Determine the [X, Y] coordinate at the center of the cell enclosing the given text.  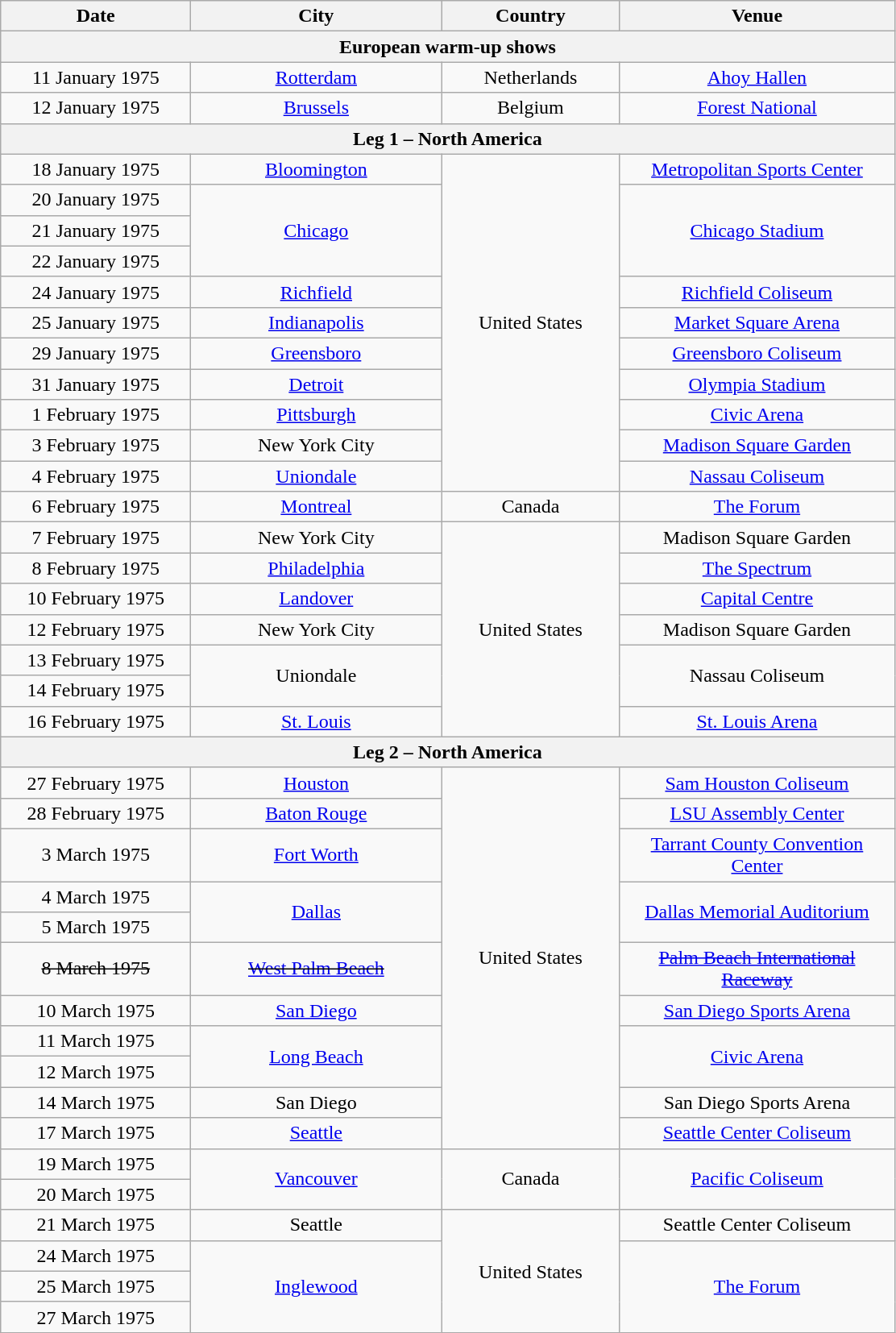
Greensboro [316, 353]
Dallas Memorial Auditorium [757, 912]
Palm Beach International Raceway [757, 969]
The Spectrum [757, 568]
31 January 1975 [96, 384]
Baton Rouge [316, 813]
4 February 1975 [96, 476]
Richfield Coliseum [757, 292]
Dallas [316, 912]
18 January 1975 [96, 169]
8 March 1975 [96, 969]
14 March 1975 [96, 1103]
22 January 1975 [96, 261]
7 February 1975 [96, 538]
St. Louis Arena [757, 721]
Country [530, 16]
Richfield [316, 292]
28 February 1975 [96, 813]
4 March 1975 [96, 897]
6 February 1975 [96, 507]
24 March 1975 [96, 1256]
LSU Assembly Center [757, 813]
Philadelphia [316, 568]
3 February 1975 [96, 446]
Chicago Stadium [757, 230]
11 March 1975 [96, 1041]
25 January 1975 [96, 322]
Bloomington [316, 169]
21 March 1975 [96, 1225]
10 February 1975 [96, 599]
21 January 1975 [96, 230]
13 February 1975 [96, 660]
Greensboro Coliseum [757, 353]
Tarrant County Convention Center [757, 854]
European warm-up shows [448, 47]
Inglewood [316, 1286]
17 March 1975 [96, 1133]
29 January 1975 [96, 353]
Rotterdam [316, 77]
St. Louis [316, 721]
Venue [757, 16]
Fort Worth [316, 854]
3 March 1975 [96, 854]
Detroit [316, 384]
11 January 1975 [96, 77]
Leg 2 – North America [448, 752]
19 March 1975 [96, 1164]
20 March 1975 [96, 1194]
Landover [316, 599]
City [316, 16]
Sam Houston Coliseum [757, 783]
8 February 1975 [96, 568]
Capital Centre [757, 599]
27 March 1975 [96, 1317]
1 February 1975 [96, 415]
12 March 1975 [96, 1072]
Olympia Stadium [757, 384]
Chicago [316, 230]
Belgium [530, 108]
10 March 1975 [96, 1011]
Leg 1 – North America [448, 139]
27 February 1975 [96, 783]
Forest National [757, 108]
25 March 1975 [96, 1286]
Netherlands [530, 77]
Brussels [316, 108]
Montreal [316, 507]
Ahoy Hallen [757, 77]
Metropolitan Sports Center [757, 169]
Pacific Coliseum [757, 1179]
12 February 1975 [96, 629]
14 February 1975 [96, 691]
24 January 1975 [96, 292]
5 March 1975 [96, 928]
West Palm Beach [316, 969]
Houston [316, 783]
Long Beach [316, 1057]
Date [96, 16]
20 January 1975 [96, 200]
Market Square Arena [757, 322]
Pittsburgh [316, 415]
Vancouver [316, 1179]
12 January 1975 [96, 108]
Indianapolis [316, 322]
16 February 1975 [96, 721]
